Extract the [X, Y] coordinate from the center of the cell holding the provided text.  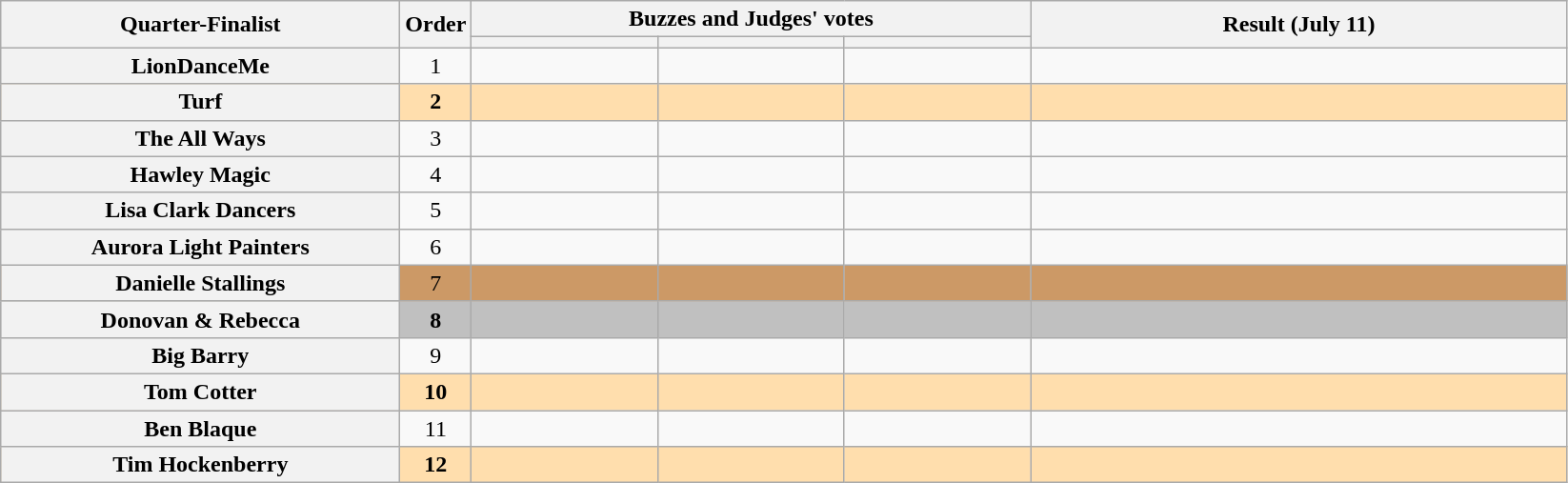
Tom Cotter [200, 392]
3 [436, 138]
12 [436, 465]
11 [436, 428]
1 [436, 66]
Buzzes and Judges' votes [751, 19]
The All Ways [200, 138]
Lisa Clark Dancers [200, 211]
10 [436, 392]
6 [436, 247]
2 [436, 102]
Quarter-Finalist [200, 25]
Ben Blaque [200, 428]
Hawley Magic [200, 174]
Donovan & Rebecca [200, 319]
LionDanceMe [200, 66]
Aurora Light Painters [200, 247]
Order [436, 25]
4 [436, 174]
8 [436, 319]
Big Barry [200, 355]
Tim Hockenberry [200, 465]
7 [436, 283]
9 [436, 355]
Result (July 11) [1299, 25]
5 [436, 211]
Turf [200, 102]
Danielle Stallings [200, 283]
